Capture the cell that displays the provided text and extract its [X, Y] central coordinate. 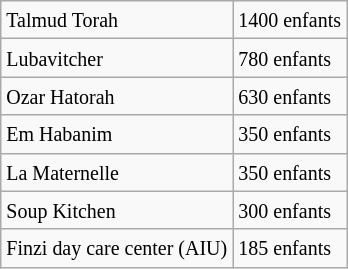
185 enfants [290, 248]
1400 enfants [290, 20]
630 enfants [290, 96]
Finzi day care center (AIU) [117, 248]
Lubavitcher [117, 58]
780 enfants [290, 58]
300 enfants [290, 210]
Talmud Torah [117, 20]
Em Habanim [117, 134]
Ozar Hatorah [117, 96]
Soup Kitchen [117, 210]
La Maternelle [117, 172]
